Output the (X, Y) coordinate of the center of the cell containing the given text.  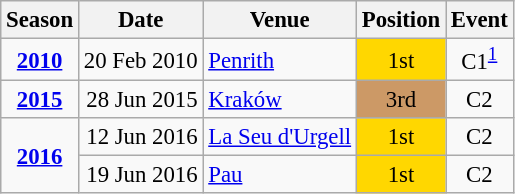
28 Jun 2015 (140, 100)
2016 (40, 156)
12 Jun 2016 (140, 137)
Season (40, 20)
19 Jun 2016 (140, 175)
Kraków (280, 100)
2015 (40, 100)
2010 (40, 60)
3rd (400, 100)
Event (480, 20)
20 Feb 2010 (140, 60)
Position (400, 20)
La Seu d'Urgell (280, 137)
Date (140, 20)
Pau (280, 175)
Penrith (280, 60)
Venue (280, 20)
C11 (480, 60)
